Identify which cell holds the provided text, then report its (x, y) central coordinate. 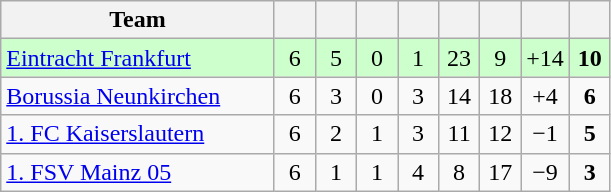
+14 (546, 58)
17 (500, 172)
−1 (546, 134)
10 (590, 58)
9 (500, 58)
Borussia Neunkirchen (138, 96)
Team (138, 20)
14 (460, 96)
1. FSV Mainz 05 (138, 172)
+4 (546, 96)
8 (460, 172)
1. FC Kaiserslautern (138, 134)
12 (500, 134)
11 (460, 134)
−9 (546, 172)
23 (460, 58)
2 (336, 134)
18 (500, 96)
Eintracht Frankfurt (138, 58)
4 (418, 172)
